Output the [x, y] coordinate of the center of the cell containing the given text.  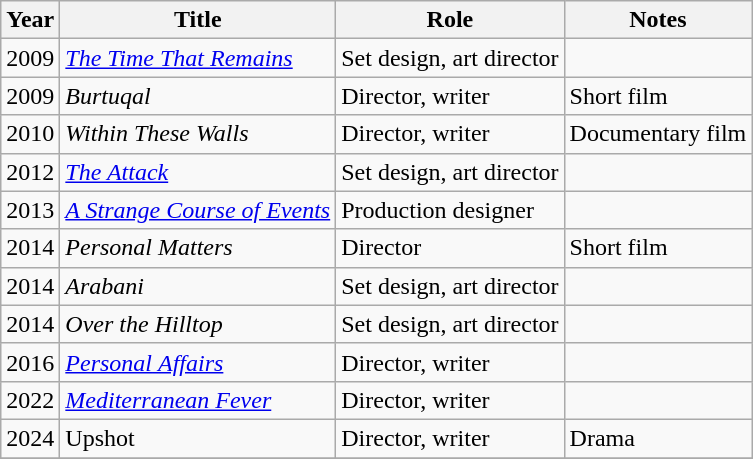
2024 [30, 438]
Within These Walls [198, 134]
Over the Hilltop [198, 324]
2012 [30, 172]
2016 [30, 362]
Role [450, 20]
Upshot [198, 438]
2013 [30, 210]
Burtuqal [198, 96]
2010 [30, 134]
Production designer [450, 210]
Director [450, 248]
Documentary film [658, 134]
The Time That Remains [198, 58]
Year [30, 20]
Personal Affairs [198, 362]
Title [198, 20]
The Attack [198, 172]
Notes [658, 20]
Mediterranean Fever [198, 400]
2022 [30, 400]
Arabani [198, 286]
A Strange Course of Events [198, 210]
Drama [658, 438]
Personal Matters [198, 248]
